Capture the cell that displays the provided text and extract its (X, Y) central coordinate. 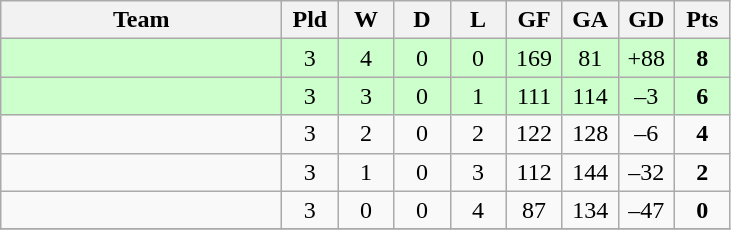
GA (590, 20)
–32 (646, 172)
–3 (646, 96)
81 (590, 58)
Pts (702, 20)
D (422, 20)
GF (534, 20)
169 (534, 58)
W (366, 20)
111 (534, 96)
114 (590, 96)
128 (590, 134)
Pld (310, 20)
87 (534, 210)
112 (534, 172)
Team (142, 20)
134 (590, 210)
–6 (646, 134)
8 (702, 58)
144 (590, 172)
6 (702, 96)
GD (646, 20)
L (478, 20)
122 (534, 134)
–47 (646, 210)
+88 (646, 58)
